Determine the [x, y] coordinate at the center of the cell enclosing the given text.  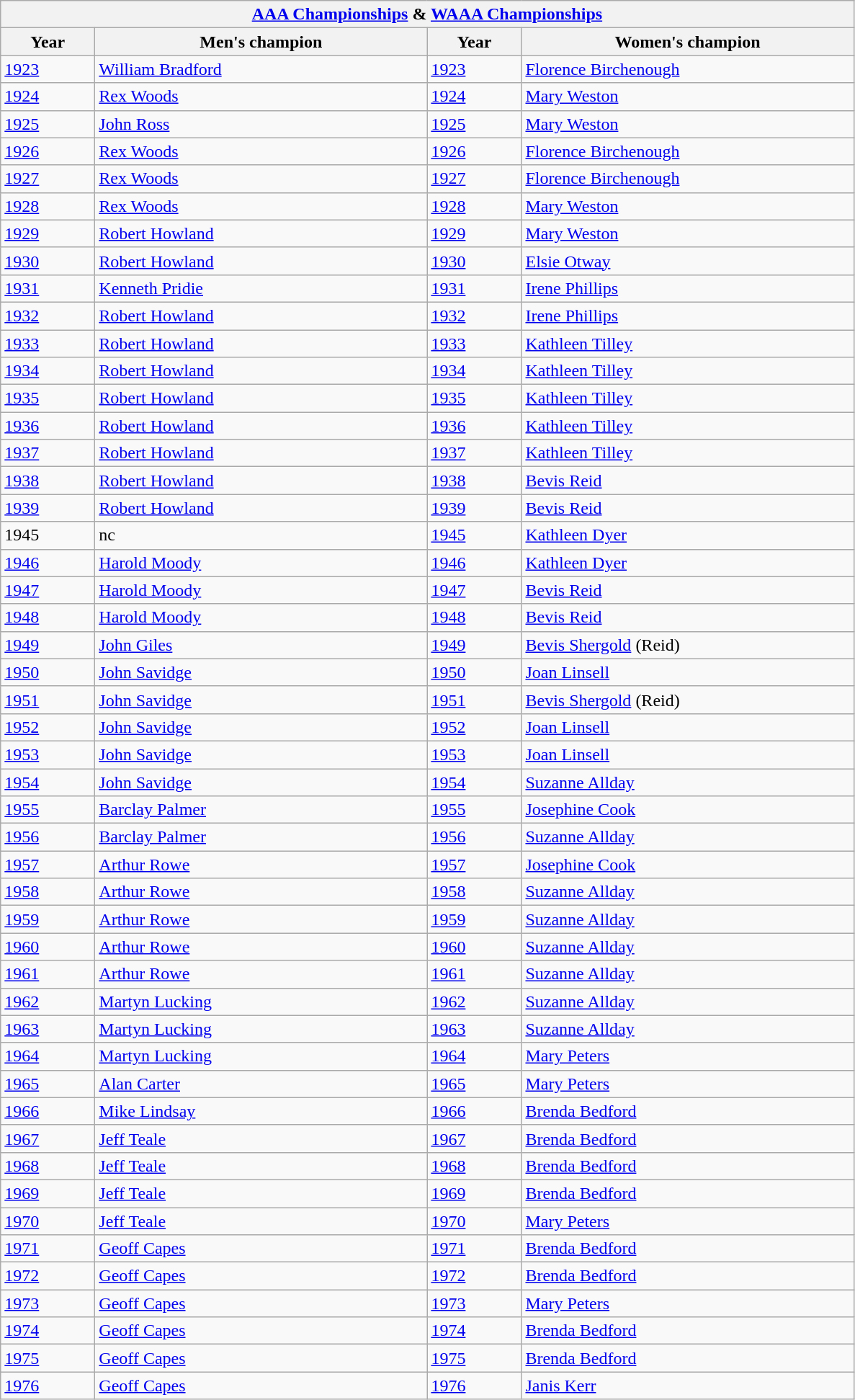
Men's champion [261, 42]
Women's champion [687, 42]
Elsie Otway [687, 261]
AAA Championships & WAAA Championships [427, 14]
Alan Carter [261, 1084]
William Bradford [261, 69]
John Giles [261, 645]
Kenneth Pridie [261, 288]
John Ross [261, 124]
Janis Kerr [687, 1386]
nc [261, 535]
Mike Lindsay [261, 1111]
